Detect which cell encompasses the target text, then output its [x, y] center coordinate. 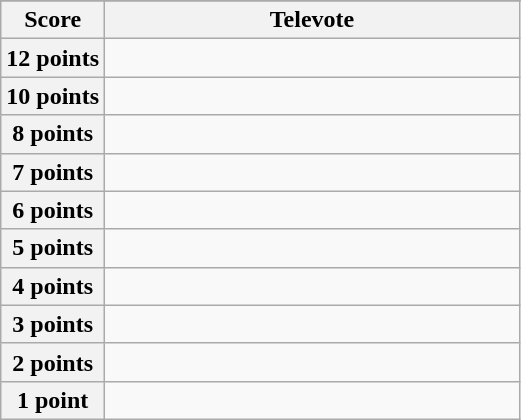
12 points [53, 58]
4 points [53, 286]
2 points [53, 362]
10 points [53, 96]
7 points [53, 172]
Score [53, 20]
3 points [53, 324]
8 points [53, 134]
1 point [53, 400]
6 points [53, 210]
Televote [312, 20]
5 points [53, 248]
